Extract the (x, y) coordinate from the center of the cell holding the provided text.  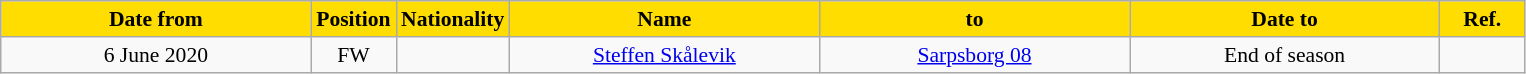
Date from (156, 19)
Name (664, 19)
End of season (1285, 55)
Steffen Skålevik (664, 55)
Date to (1285, 19)
to (974, 19)
6 June 2020 (156, 55)
Sarpsborg 08 (974, 55)
Ref. (1482, 19)
FW (354, 55)
Position (354, 19)
Nationality (452, 19)
